Search for the cell housing the specified text and yield its [x, y] center coordinate. 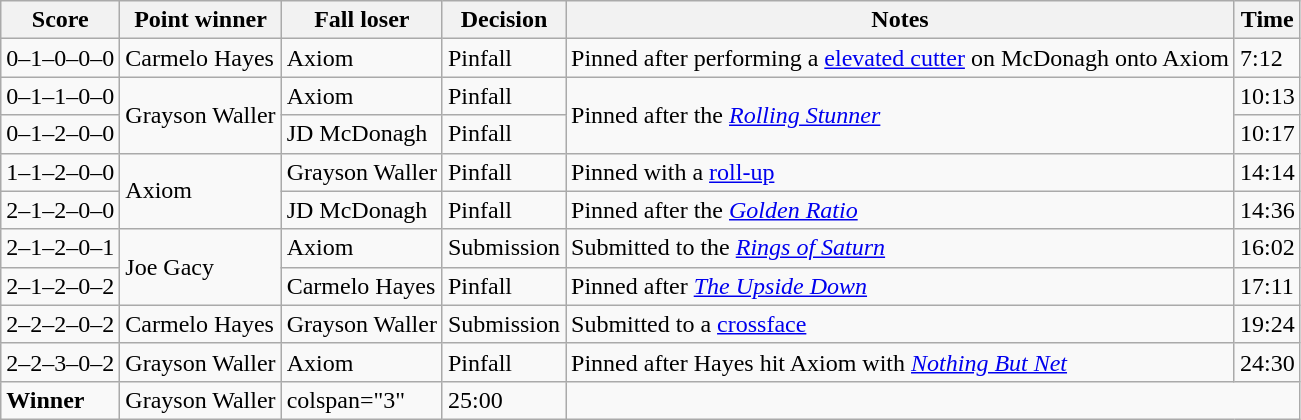
2–1–2–0–2 [60, 286]
17:11 [1267, 286]
14:14 [1267, 172]
Time [1267, 20]
7:12 [1267, 58]
10:13 [1267, 96]
Point winner [200, 20]
24:30 [1267, 362]
10:17 [1267, 134]
Joe Gacy [200, 267]
Pinned after performing a elevated cutter on McDonagh onto Axiom [900, 58]
0–1–2–0–0 [60, 134]
0–1–0–0–0 [60, 58]
2–1–2–0–1 [60, 248]
Notes [900, 20]
colspan="3" [362, 400]
Submitted to the Rings of Saturn [900, 248]
Pinned with a roll-up [900, 172]
Pinned after The Upside Down [900, 286]
16:02 [1267, 248]
25:00 [504, 400]
1–1–2–0–0 [60, 172]
2–2–2–0–2 [60, 324]
14:36 [1267, 210]
Submitted to a crossface [900, 324]
0–1–1–0–0 [60, 96]
2–2–3–0–2 [60, 362]
Fall loser [362, 20]
2–1–2–0–0 [60, 210]
Pinned after the Golden Ratio [900, 210]
Winner [60, 400]
Pinned after the Rolling Stunner [900, 115]
Score [60, 20]
19:24 [1267, 324]
Decision [504, 20]
Pinned after Hayes hit Axiom with Nothing But Net [900, 362]
